Output the [x, y] coordinate of the center of the cell containing the given text.  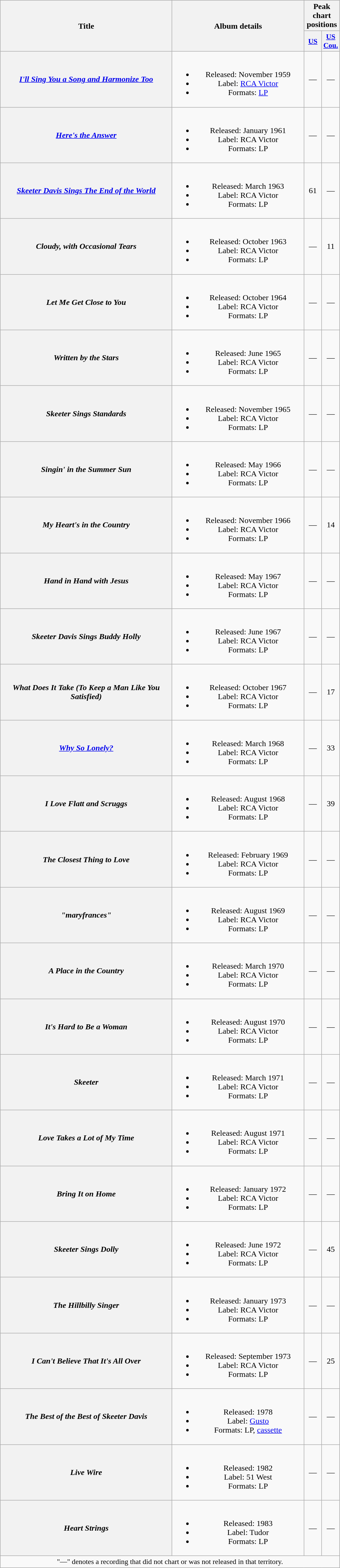
Released: August 1968Label: RCA VictorFormats: LP [238, 804]
Singin' in the Summer Sun [86, 469]
Released: August 1970Label: RCA VictorFormats: LP [238, 1027]
Skeeter Davis Sings Buddy Holly [86, 636]
Released: March 1970Label: RCA VictorFormats: LP [238, 971]
Let Me Get Close to You [86, 302]
Peak chartpositions [322, 16]
Skeeter [86, 1082]
Skeeter Sings Standards [86, 414]
33 [331, 748]
Written by the Stars [86, 358]
Released: May 1966Label: RCA VictorFormats: LP [238, 469]
USCou. [331, 41]
My Heart's in the Country [86, 525]
Released: August 1969Label: RCA VictorFormats: LP [238, 915]
Why So Lonely? [86, 748]
61 [313, 191]
Album details [238, 26]
14 [331, 525]
Released: June 1972Label: RCA VictorFormats: LP [238, 1249]
Released: 1982Label: 51 WestFormats: LP [238, 1472]
25 [331, 1361]
17 [331, 692]
It's Hard to Be a Woman [86, 1027]
A Place in the Country [86, 971]
Released: May 1967Label: RCA VictorFormats: LP [238, 581]
11 [331, 246]
Released: March 1968Label: RCA VictorFormats: LP [238, 748]
Title [86, 26]
Cloudy, with Occasional Tears [86, 246]
I'll Sing You a Song and Harmonize Too [86, 79]
Skeeter Davis Sings The End of the World [86, 191]
Heart Strings [86, 1528]
The Closest Thing to Love [86, 859]
"—" denotes a recording that did not chart or was not released in that territory. [170, 1562]
Released: February 1969Label: RCA VictorFormats: LP [238, 859]
45 [331, 1249]
I Can't Believe That It's All Over [86, 1361]
I Love Flatt and Scruggs [86, 804]
Released: October 1964Label: RCA VictorFormats: LP [238, 302]
Released: March 1971Label: RCA VictorFormats: LP [238, 1082]
The Best of the Best of Skeeter Davis [86, 1416]
Released: October 1963Label: RCA VictorFormats: LP [238, 246]
Released: November 1965Label: RCA VictorFormats: LP [238, 414]
Released: March 1963Label: RCA VictorFormats: LP [238, 191]
US [313, 41]
39 [331, 804]
Hand in Hand with Jesus [86, 581]
Live Wire [86, 1472]
What Does It Take (To Keep a Man Like You Satisfied) [86, 692]
Released: November 1959Label: RCA VictorFormats: LP [238, 79]
Released: 1978Label: GustoFormats: LP, cassette [238, 1416]
Released: June 1965Label: RCA VictorFormats: LP [238, 358]
Skeeter Sings Dolly [86, 1249]
Released: August 1971Label: RCA VictorFormats: LP [238, 1138]
Released: January 1961Label: RCA VictorFormats: LP [238, 135]
"maryfrances" [86, 915]
Released: November 1966Label: RCA VictorFormats: LP [238, 525]
Released: June 1967Label: RCA VictorFormats: LP [238, 636]
Here's the Answer [86, 135]
The Hillbilly Singer [86, 1305]
Released: October 1967Label: RCA VictorFormats: LP [238, 692]
Released: January 1973Label: RCA VictorFormats: LP [238, 1305]
Love Takes a Lot of My Time [86, 1138]
Released: January 1972Label: RCA VictorFormats: LP [238, 1193]
Bring It on Home [86, 1193]
Released: 1983Label: TudorFormats: LP [238, 1528]
Released: September 1973Label: RCA VictorFormats: LP [238, 1361]
